Identify which cell holds the provided text, then report its (x, y) central coordinate. 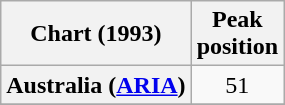
Australia (ARIA) (96, 85)
Chart (1993) (96, 34)
51 (237, 85)
Peakposition (237, 34)
